From the cell containing the given text, extract its center point as (X, Y) coordinate. 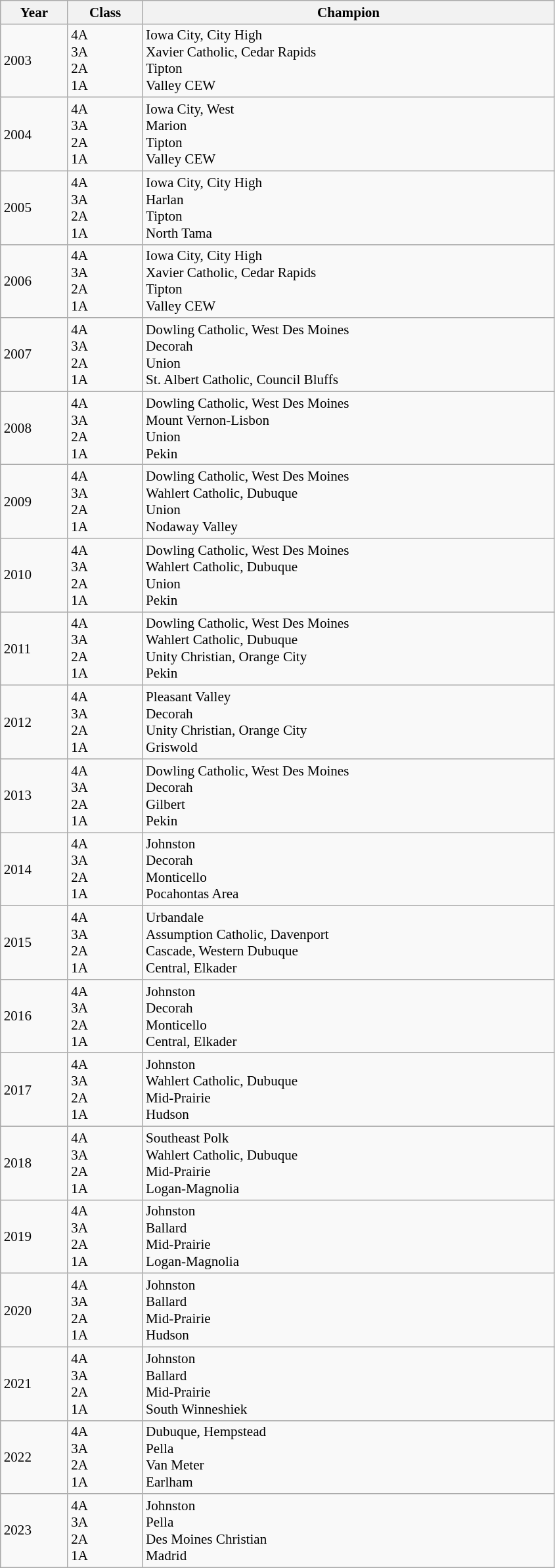
Dowling Catholic, West Des MoinesDecorahGilbertPekin (348, 796)
JohnstonWahlert Catholic, DubuqueMid-PrairieHudson (348, 1089)
2009 (34, 502)
JohnstonBallardMid-PrairieLogan-Magnolia (348, 1236)
JohnstonBallardMid-PrairieHudson (348, 1310)
Class (105, 12)
2023 (34, 1531)
2005 (34, 207)
2021 (34, 1383)
Southeast PolkWahlert Catholic, DubuqueMid-PrairieLogan-Magnolia (348, 1163)
Dowling Catholic, West Des MoinesWahlert Catholic, DubuqueUnionNodaway Valley (348, 502)
2007 (34, 355)
2020 (34, 1310)
2013 (34, 796)
2003 (34, 60)
JohnstonDecorahMonticelloCentral, Elkader (348, 1016)
2004 (34, 134)
2006 (34, 281)
2014 (34, 869)
Iowa City, City HighHarlanTiptonNorth Tama (348, 207)
JohnstonBallardMid-PrairieSouth Winneshiek (348, 1383)
Dowling Catholic, West Des MoinesWahlert Catholic, DubuqueUnionPekin (348, 575)
2019 (34, 1236)
Year (34, 12)
2015 (34, 943)
JohnstonDecorahMonticelloPocahontas Area (348, 869)
Dubuque, HempsteadPellaVan MeterEarlham (348, 1457)
Pleasant ValleyDecorahUnity Christian, Orange CityGriswold (348, 722)
2012 (34, 722)
2010 (34, 575)
UrbandaleAssumption Catholic, DavenportCascade, Western DubuqueCentral, Elkader (348, 943)
2008 (34, 428)
Iowa City, WestMarionTiptonValley CEW (348, 134)
Dowling Catholic, West Des MoinesDecorahUnionSt. Albert Catholic, Council Bluffs (348, 355)
2011 (34, 649)
2018 (34, 1163)
2016 (34, 1016)
Dowling Catholic, West Des MoinesMount Vernon-LisbonUnionPekin (348, 428)
2022 (34, 1457)
Champion (348, 12)
Dowling Catholic, West Des MoinesWahlert Catholic, DubuqueUnity Christian, Orange CityPekin (348, 649)
JohnstonPellaDes Moines ChristianMadrid (348, 1531)
2017 (34, 1089)
